Locate the cell with the specified text and output its [x, y] center coordinate. 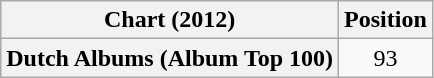
Dutch Albums (Album Top 100) [170, 58]
93 [386, 58]
Position [386, 20]
Chart (2012) [170, 20]
